From the cell containing the given text, extract its center point as [X, Y] coordinate. 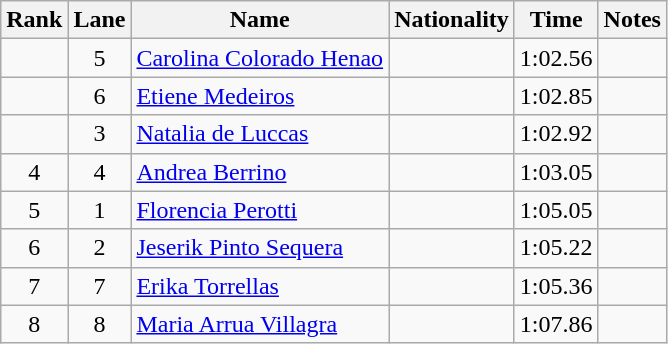
3 [100, 134]
Erika Torrellas [260, 286]
2 [100, 248]
Jeserik Pinto Sequera [260, 248]
Maria Arrua Villagra [260, 324]
Lane [100, 20]
Nationality [452, 20]
1:05.05 [556, 210]
1:05.22 [556, 248]
Natalia de Luccas [260, 134]
1 [100, 210]
1:05.36 [556, 286]
1:02.85 [556, 96]
Andrea Berrino [260, 172]
1:03.05 [556, 172]
Notes [632, 20]
1:07.86 [556, 324]
Time [556, 20]
1:02.92 [556, 134]
Rank [34, 20]
Etiene Medeiros [260, 96]
Carolina Colorado Henao [260, 58]
Name [260, 20]
Florencia Perotti [260, 210]
1:02.56 [556, 58]
